Detect which cell encompasses the target text, then output its [X, Y] center coordinate. 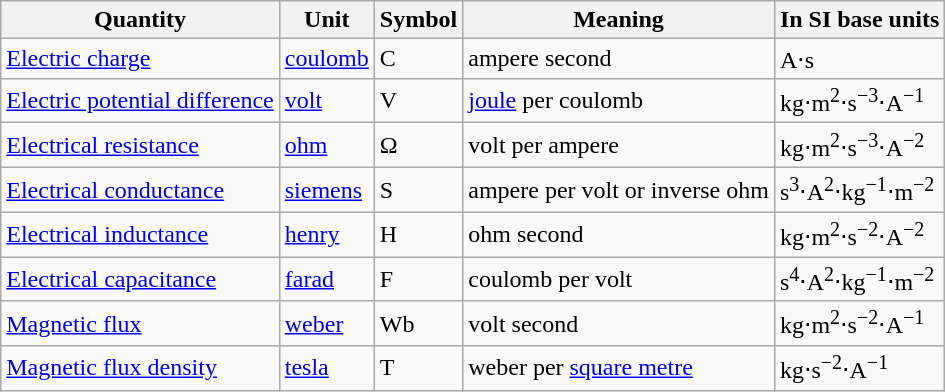
kg⋅s−2⋅A−1 [859, 368]
In SI base units [859, 20]
Electric charge [140, 59]
Magnetic flux [140, 324]
Ω [418, 146]
Electrical inductance [140, 234]
Electrical conductance [140, 190]
Quantity [140, 20]
ohm [326, 146]
volt second [619, 324]
ampere per volt or inverse ohm [619, 190]
s4⋅A2⋅kg−1⋅m−2 [859, 280]
T [418, 368]
joule per coulomb [619, 100]
kg⋅m2⋅s−2⋅A−1 [859, 324]
ohm second [619, 234]
Wb [418, 324]
Symbol [418, 20]
F [418, 280]
volt per ampere [619, 146]
Electrical resistance [140, 146]
Meaning [619, 20]
ampere second [619, 59]
weber [326, 324]
C [418, 59]
s3⋅A2⋅kg−1⋅m−2 [859, 190]
Magnetic flux density [140, 368]
henry [326, 234]
Unit [326, 20]
siemens [326, 190]
Electric potential difference [140, 100]
Electrical capacitance [140, 280]
coulomb per volt [619, 280]
H [418, 234]
weber per square metre [619, 368]
volt [326, 100]
A⋅s [859, 59]
kg⋅m2⋅s−2⋅A−2 [859, 234]
V [418, 100]
coulomb [326, 59]
tesla [326, 368]
kg⋅m2⋅s−3⋅A−1 [859, 100]
S [418, 190]
kg⋅m2⋅s−3⋅A−2 [859, 146]
farad [326, 280]
